Identify which cell holds the provided text, then report its (X, Y) central coordinate. 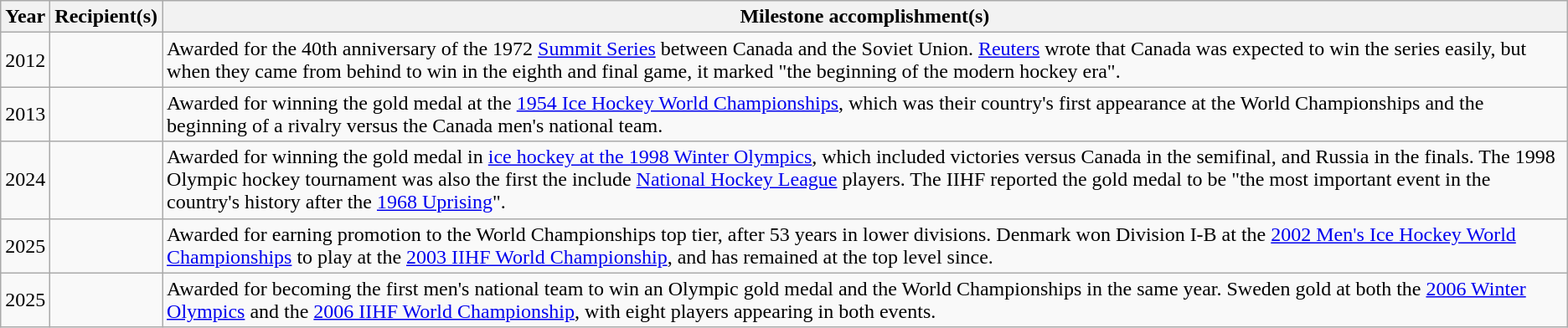
Recipient(s) (106, 17)
2012 (25, 60)
Milestone accomplishment(s) (865, 17)
Year (25, 17)
2013 (25, 114)
2024 (25, 180)
